Determine the (X, Y) coordinate at the center of the cell enclosing the given text.  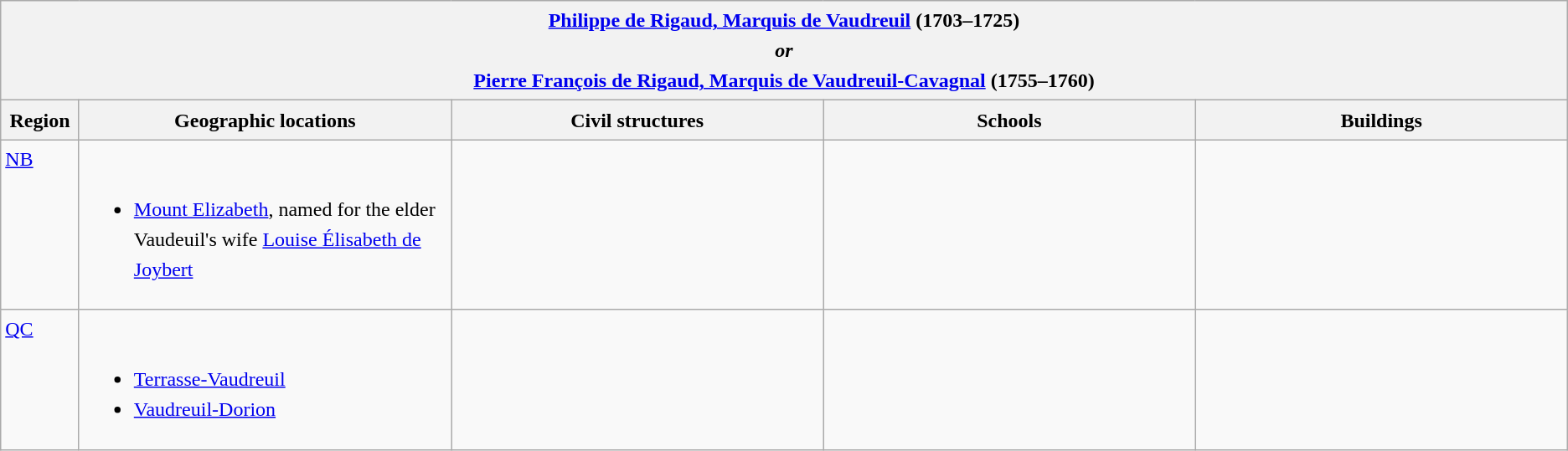
Region (40, 120)
Buildings (1381, 120)
Philippe de Rigaud, Marquis de Vaudreuil (1703–1725)orPierre François de Rigaud, Marquis de Vaudreuil-Cavagnal (1755–1760) (784, 50)
Geographic locations (265, 120)
Civil structures (637, 120)
Mount Elizabeth, named for the elder Vaudeuil's wife Louise Élisabeth de Joybert (265, 224)
Schools (1009, 120)
Terrasse-VaudreuilVaudreuil-Dorion (265, 380)
QC (40, 380)
NB (40, 224)
